From the cell containing the given text, extract its center point as (X, Y) coordinate. 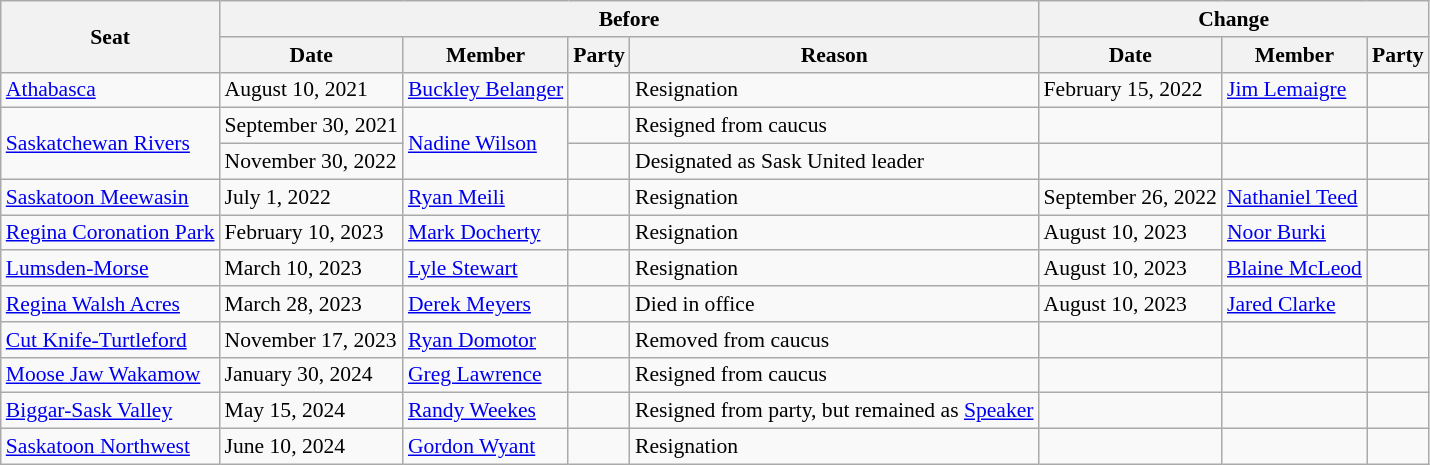
July 1, 2022 (312, 197)
February 15, 2022 (1130, 90)
Regina Walsh Acres (110, 304)
Nathaniel Teed (1294, 197)
Noor Burki (1294, 233)
Buckley Belanger (486, 90)
Saskatchewan Rivers (110, 144)
Nadine Wilson (486, 144)
August 10, 2021 (312, 90)
Change (1234, 19)
Athabasca (110, 90)
September 26, 2022 (1130, 197)
Greg Lawrence (486, 375)
Seat (110, 36)
Moose Jaw Wakamow (110, 375)
Jim Lemaigre (1294, 90)
May 15, 2024 (312, 411)
Removed from caucus (834, 340)
Randy Weekes (486, 411)
Designated as Sask United leader (834, 162)
Jared Clarke (1294, 304)
February 10, 2023 (312, 233)
Derek Meyers (486, 304)
June 10, 2024 (312, 447)
Biggar-Sask Valley (110, 411)
Saskatoon Meewasin (110, 197)
Ryan Meili (486, 197)
Cut Knife-Turtleford (110, 340)
Died in office (834, 304)
Before (630, 19)
Regina Coronation Park (110, 233)
Reason (834, 55)
March 10, 2023 (312, 269)
Lyle Stewart (486, 269)
Mark Docherty (486, 233)
November 17, 2023 (312, 340)
November 30, 2022 (312, 162)
Gordon Wyant (486, 447)
March 28, 2023 (312, 304)
January 30, 2024 (312, 375)
Ryan Domotor (486, 340)
September 30, 2021 (312, 126)
Saskatoon Northwest (110, 447)
Resigned from party, but remained as Speaker (834, 411)
Lumsden-Morse (110, 269)
Blaine McLeod (1294, 269)
